Provide the (X, Y) coordinate of the cell's center where the given text is located.  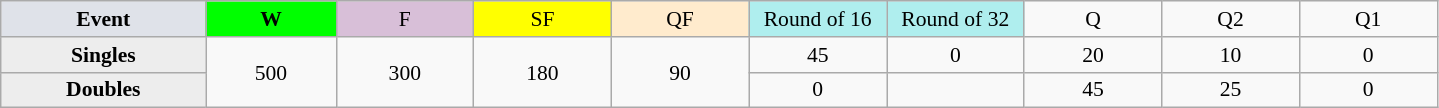
20 (1093, 55)
300 (405, 72)
Q (1093, 19)
500 (271, 72)
25 (1231, 90)
SF (543, 19)
10 (1231, 55)
Doubles (104, 90)
Q2 (1231, 19)
Round of 32 (955, 19)
F (405, 19)
180 (543, 72)
Round of 16 (818, 19)
Q1 (1368, 19)
Singles (104, 55)
QF (680, 19)
W (271, 19)
90 (680, 72)
Event (104, 19)
